Find where the given text appears and provide that cell's center as [x, y] coordinate. 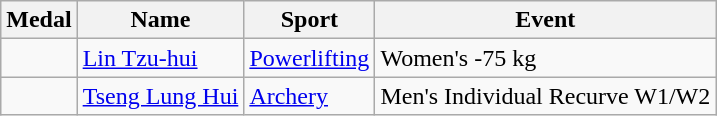
Women's -75 kg [546, 58]
Archery [310, 96]
Event [546, 20]
Name [160, 20]
Tseng Lung Hui [160, 96]
Men's Individual Recurve W1/W2 [546, 96]
Medal [39, 20]
Lin Tzu-hui [160, 58]
Sport [310, 20]
Powerlifting [310, 58]
